Locate the cell with the specified text and output its (x, y) center coordinate. 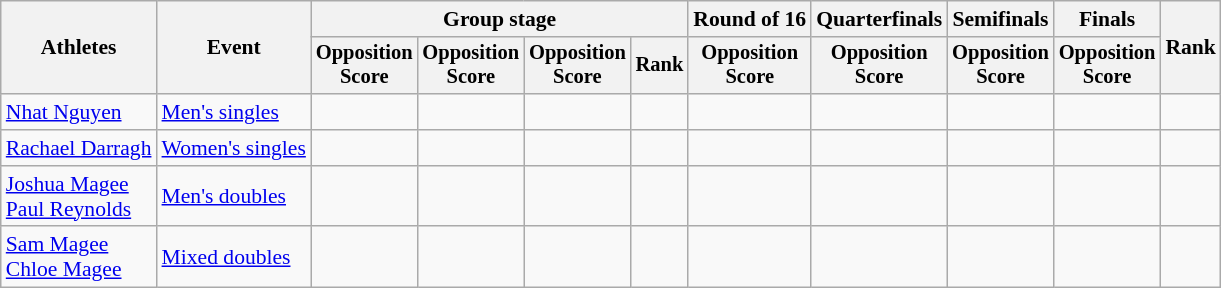
Finals (1108, 19)
Women's singles (234, 148)
Group stage (500, 19)
Men's singles (234, 112)
Event (234, 48)
Men's doubles (234, 196)
Mixed doubles (234, 258)
Nhat Nguyen (79, 112)
Round of 16 (750, 19)
Joshua MageePaul Reynolds (79, 196)
Athletes (79, 48)
Rachael Darragh (79, 148)
Sam MageeChloe Magee (79, 258)
Semifinals (1000, 19)
Quarterfinals (879, 19)
